Capture the cell that displays the provided text and extract its [x, y] central coordinate. 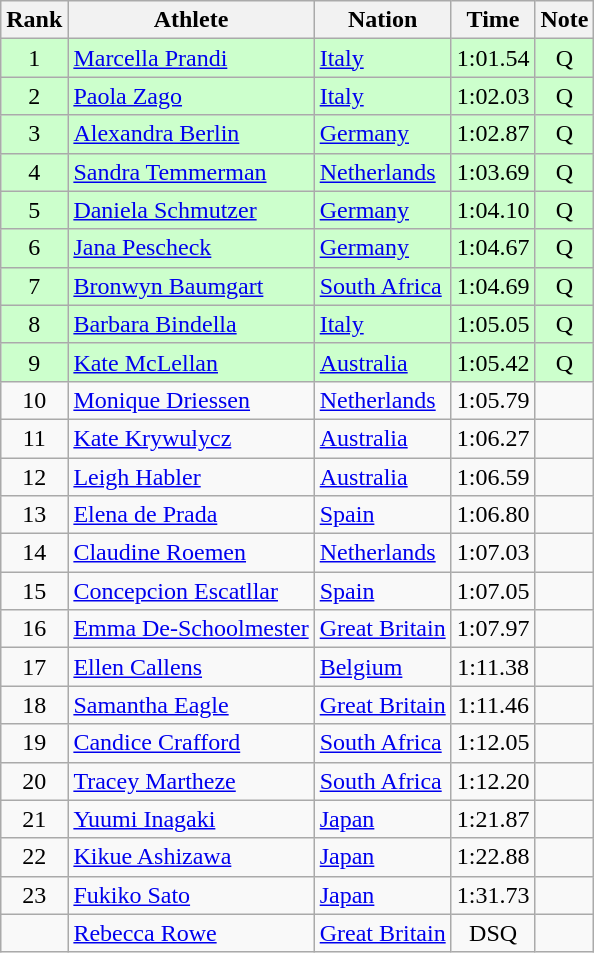
4 [34, 172]
Alexandra Berlin [191, 134]
Fukiko Sato [191, 895]
10 [34, 400]
1:31.73 [493, 895]
Marcella Prandi [191, 58]
9 [34, 362]
15 [34, 591]
Barbara Bindella [191, 324]
1:01.54 [493, 58]
Bronwyn Baumgart [191, 286]
Tracey Martheze [191, 781]
21 [34, 819]
11 [34, 438]
Kikue Ashizawa [191, 857]
1:21.87 [493, 819]
16 [34, 629]
20 [34, 781]
14 [34, 553]
Sandra Temmerman [191, 172]
Belgium [382, 667]
22 [34, 857]
Daniela Schmutzer [191, 210]
1:04.67 [493, 248]
Yuumi Inagaki [191, 819]
Jana Pescheck [191, 248]
18 [34, 705]
Emma De-Schoolmester [191, 629]
Nation [382, 20]
19 [34, 743]
Kate McLellan [191, 362]
1:07.97 [493, 629]
Ellen Callens [191, 667]
1:05.42 [493, 362]
Claudine Roemen [191, 553]
Athlete [191, 20]
1:06.27 [493, 438]
1:07.03 [493, 553]
1:02.03 [493, 96]
Rank [34, 20]
12 [34, 477]
Rebecca Rowe [191, 933]
Candice Crafford [191, 743]
2 [34, 96]
1:11.38 [493, 667]
DSQ [493, 933]
1:22.88 [493, 857]
1 [34, 58]
1:03.69 [493, 172]
1:06.80 [493, 515]
1:11.46 [493, 705]
Elena de Prada [191, 515]
Leigh Habler [191, 477]
5 [34, 210]
1:12.20 [493, 781]
7 [34, 286]
Kate Krywulycz [191, 438]
1:04.10 [493, 210]
1:05.05 [493, 324]
8 [34, 324]
13 [34, 515]
1:07.05 [493, 591]
1:05.79 [493, 400]
17 [34, 667]
Time [493, 20]
Concepcion Escatllar [191, 591]
1:06.59 [493, 477]
1:02.87 [493, 134]
23 [34, 895]
Samantha Eagle [191, 705]
Paola Zago [191, 96]
6 [34, 248]
1:04.69 [493, 286]
Note [564, 20]
Monique Driessen [191, 400]
3 [34, 134]
1:12.05 [493, 743]
